Search for the cell housing the specified text and yield its (x, y) center coordinate. 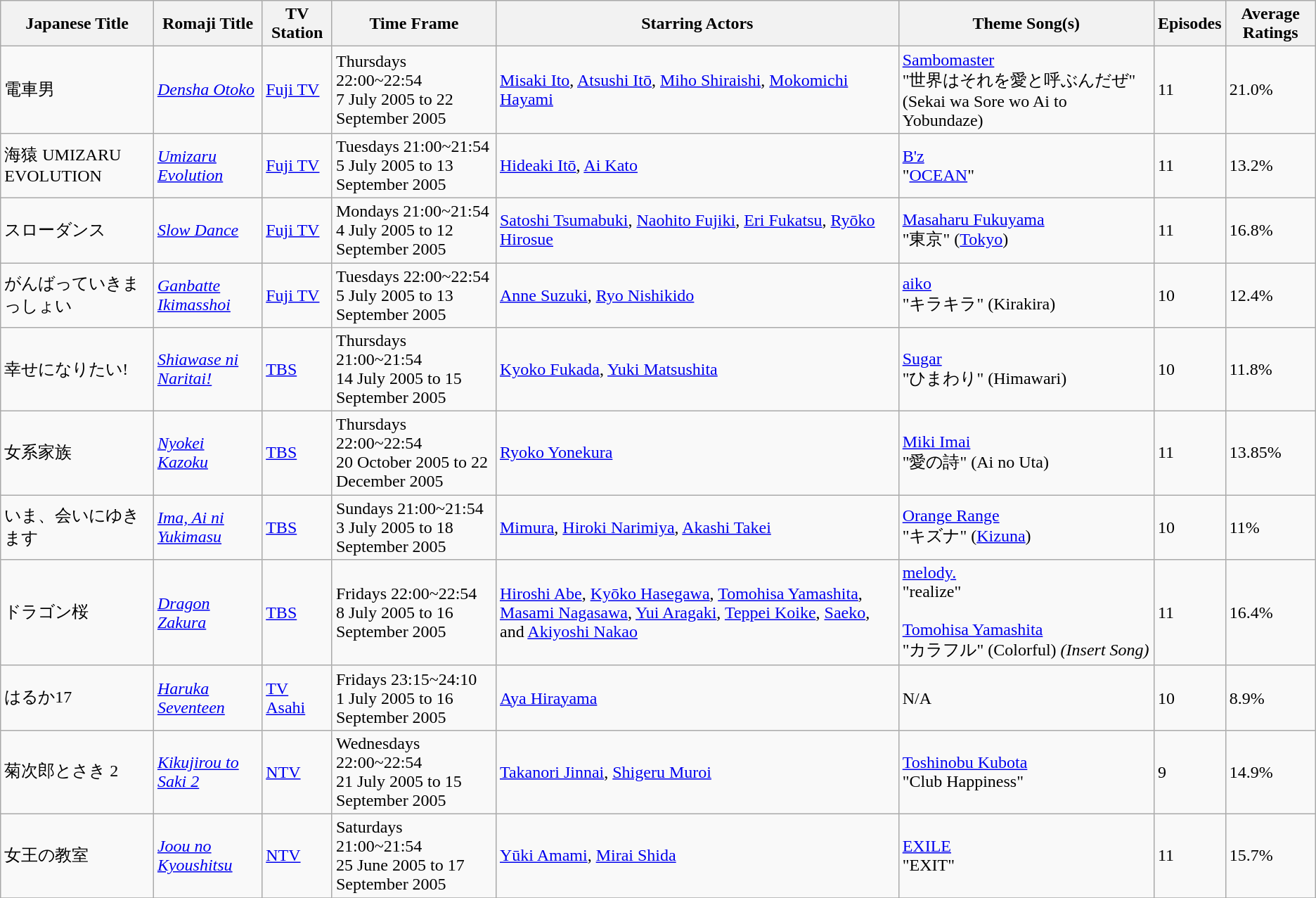
9 (1189, 772)
Joou no Kyoushitsu (207, 855)
EXILE"EXIT" (1026, 855)
海猿 UMIZARU EVOLUTION (77, 165)
11% (1270, 527)
Satoshi Tsumabuki, Naohito Fujiki, Eri Fukatsu, Ryōko Hirosue (697, 230)
Saturdays 21:00~21:54 25 June 2005 to 17 September 2005 (413, 855)
Ganbatte Ikimasshoi (207, 295)
Hiroshi Abe, Kyōko Hasegawa, Tomohisa Yamashita, Masami Nagasawa, Yui Aragaki, Teppei Koike, Saeko, and Akiyoshi Nakao (697, 613)
Tuesdays 22:00~22:54 5 July 2005 to 13 September 2005 (413, 295)
Kikujirou to Saki 2 (207, 772)
Tuesdays 21:00~21:54 5 July 2005 to 13 September 2005 (413, 165)
aiko"キラキラ" (Kirakira) (1026, 295)
Thursdays 22:00~22:54 7 July 2005 to 22 September 2005 (413, 90)
Misaki Ito, Atsushi Itō, Miho Shiraishi, Mokomichi Hayami (697, 90)
Sambomaster"世界はそれを愛と呼ぶんだぜ" (Sekai wa Sore wo Ai to Yobundaze) (1026, 90)
Wednesdays 22:00~22:54 21 July 2005 to 15 September 2005 (413, 772)
Orange Range"キズナ" (Kizuna) (1026, 527)
Sundays 21:00~21:54 3 July 2005 to 18 September 2005 (413, 527)
Yūki Amami, Mirai Shida (697, 855)
Miki Imai"愛の詩" (Ai no Uta) (1026, 453)
Aya Hirayama (697, 698)
16.4% (1270, 613)
Masaharu Fukuyama"東京" (Tokyo) (1026, 230)
Fridays 23:15~24:10 1 July 2005 to 16 September 2005 (413, 698)
Nyokei Kazoku (207, 453)
13.85% (1270, 453)
電車男 (77, 90)
Mimura, Hiroki Narimiya, Akashi Takei (697, 527)
女系家族 (77, 453)
11.8% (1270, 370)
15.7% (1270, 855)
Fridays 22:00~22:54 8 July 2005 to 16 September 2005 (413, 613)
Thursdays 22:00~22:54 20 October 2005 to 22 December 2005 (413, 453)
Romaji Title (207, 24)
13.2% (1270, 165)
Ima, Ai ni Yukimasu (207, 527)
Toshinobu Kubota"Club Happiness" (1026, 772)
Sugar"ひまわり" (Himawari) (1026, 370)
Time Frame (413, 24)
ドラゴン桜 (77, 613)
melody."realize"Tomohisa Yamashita"カラフル" (Colorful) (Insert Song) (1026, 613)
Anne Suzuki, Ryo Nishikido (697, 295)
Slow Dance (207, 230)
Hideaki Itō, Ai Kato (697, 165)
はるか17 (77, 698)
Starring Actors (697, 24)
14.9% (1270, 772)
Kyoko Fukada, Yuki Matsushita (697, 370)
Thursdays 21:00~21:54 14 July 2005 to 15 September 2005 (413, 370)
Mondays 21:00~21:54 4 July 2005 to 12 September 2005 (413, 230)
Shiawase ni Naritai! (207, 370)
TV Asahi (297, 698)
8.9% (1270, 698)
Densha Otoko (207, 90)
スローダンス (77, 230)
Episodes (1189, 24)
12.4% (1270, 295)
N/A (1026, 698)
Ryoko Yonekura (697, 453)
Average Ratings (1270, 24)
B'z"OCEAN" (1026, 165)
Takanori Jinnai, Shigeru Muroi (697, 772)
Theme Song(s) (1026, 24)
TV Station (297, 24)
Umizaru Evolution (207, 165)
幸せになりたい! (77, 370)
菊次郎とさき 2 (77, 772)
Haruka Seventeen (207, 698)
21.0% (1270, 90)
女王の教室 (77, 855)
Dragon Zakura (207, 613)
がんばっていきまっしょい (77, 295)
16.8% (1270, 230)
いま、会いにゆきます (77, 527)
Japanese Title (77, 24)
